Capture the cell that displays the provided text and extract its (x, y) central coordinate. 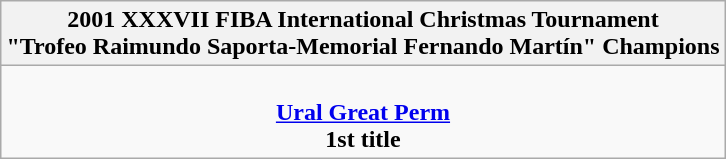
Ural Great Perm 1st title (363, 112)
2001 XXXVII FIBA International Christmas Tournament"Trofeo Raimundo Saporta-Memorial Fernando Martín" Champions (363, 34)
